Search for the cell housing the specified text and yield its (X, Y) center coordinate. 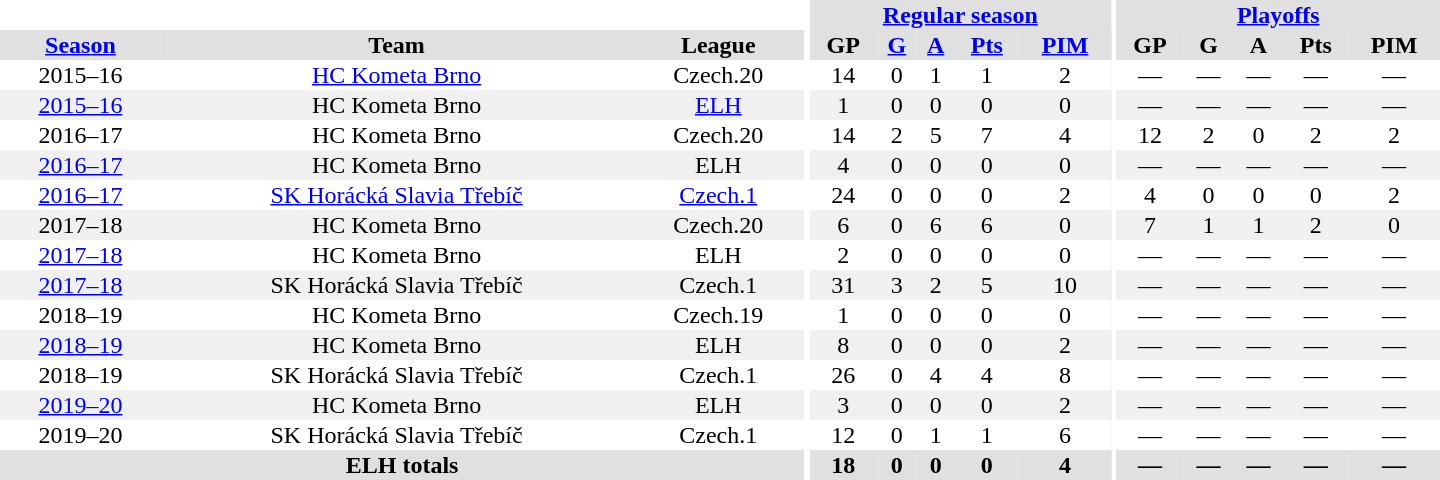
18 (844, 465)
Team (397, 45)
League (718, 45)
26 (844, 375)
10 (1065, 285)
Season (80, 45)
31 (844, 285)
ELH totals (402, 465)
Czech.19 (718, 315)
24 (844, 195)
Regular season (960, 15)
Playoffs (1278, 15)
